Scan for the cell matching the given text and deliver its [X, Y] coordinate at center. 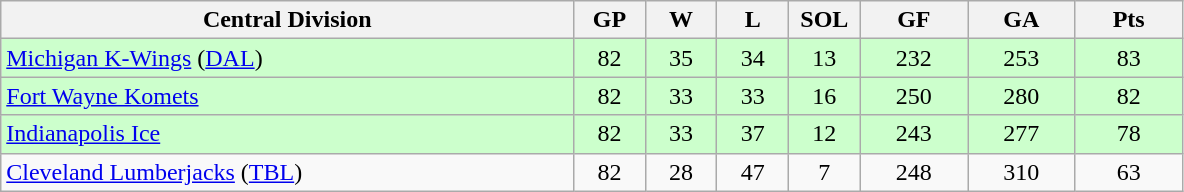
310 [1022, 172]
GF [914, 20]
34 [753, 58]
GP [610, 20]
248 [914, 172]
47 [753, 172]
Michigan K-Wings (DAL) [288, 58]
232 [914, 58]
Central Division [288, 20]
W [681, 20]
243 [914, 134]
83 [1129, 58]
Fort Wayne Komets [288, 96]
Indianapolis Ice [288, 134]
13 [825, 58]
250 [914, 96]
35 [681, 58]
7 [825, 172]
L [753, 20]
SOL [825, 20]
28 [681, 172]
16 [825, 96]
37 [753, 134]
253 [1022, 58]
63 [1129, 172]
78 [1129, 134]
GA [1022, 20]
12 [825, 134]
Cleveland Lumberjacks (TBL) [288, 172]
Pts [1129, 20]
277 [1022, 134]
280 [1022, 96]
